Find where the given text appears and provide that cell's center as [x, y] coordinate. 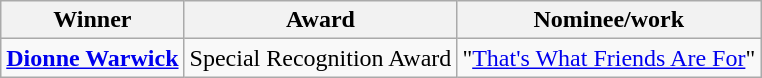
Nominee/work [609, 20]
"That's What Friends Are For" [609, 58]
Award [320, 20]
Dionne Warwick [92, 58]
Winner [92, 20]
Special Recognition Award [320, 58]
